Return the [x, y] coordinate for the center point of the cell that contains the specified text.  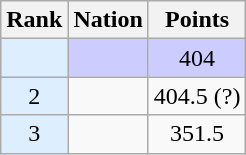
Rank [34, 20]
Nation [108, 20]
404.5 (?) [197, 96]
Points [197, 20]
351.5 [197, 134]
3 [34, 134]
2 [34, 96]
404 [197, 58]
